Determine the [X, Y] coordinate at the center of the cell enclosing the given text.  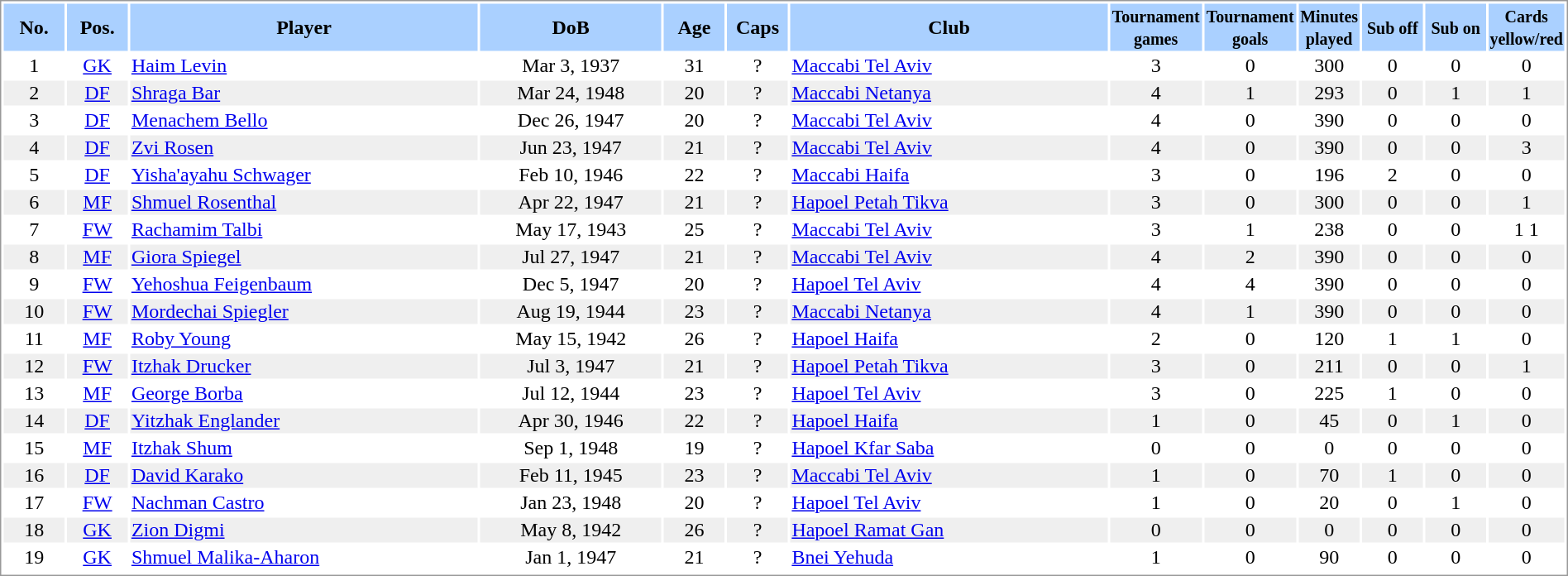
6 [33, 203]
Apr 30, 1946 [571, 421]
Cardsyellow/red [1527, 26]
Yehoshua Feigenbaum [304, 284]
Feb 10, 1946 [571, 175]
Jun 23, 1947 [571, 148]
May 17, 1943 [571, 229]
Zion Digmi [304, 530]
Aug 19, 1944 [571, 312]
Nachman Castro [304, 502]
Dec 26, 1947 [571, 120]
15 [33, 448]
12 [33, 367]
May 8, 1942 [571, 530]
Yitzhak Englander [304, 421]
225 [1329, 393]
Dec 5, 1947 [571, 284]
Player [304, 26]
31 [695, 65]
Yisha'ayahu Schwager [304, 175]
Mar 3, 1937 [571, 65]
18 [33, 530]
David Karako [304, 476]
Jan 1, 1947 [571, 557]
Sub off [1393, 26]
5 [33, 175]
8 [33, 257]
70 [1329, 476]
Haim Levin [304, 65]
1 1 [1527, 229]
238 [1329, 229]
Jul 3, 1947 [571, 367]
Giora Spiegel [304, 257]
Mordechai Spiegler [304, 312]
Hapoel Ramat Gan [949, 530]
Shmuel Malika-Aharon [304, 557]
Minutesplayed [1329, 26]
7 [33, 229]
George Borba [304, 393]
Sub on [1456, 26]
No. [33, 26]
Itzhak Drucker [304, 367]
Tournamentgoals [1250, 26]
Pos. [98, 26]
Hapoel Kfar Saba [949, 448]
13 [33, 393]
25 [695, 229]
11 [33, 338]
17 [33, 502]
16 [33, 476]
14 [33, 421]
Feb 11, 1945 [571, 476]
Jul 12, 1944 [571, 393]
Tournamentgames [1156, 26]
Apr 22, 1947 [571, 203]
DoB [571, 26]
Itzhak Shum [304, 448]
Sep 1, 1948 [571, 448]
Age [695, 26]
Rachamim Talbi [304, 229]
196 [1329, 175]
Zvi Rosen [304, 148]
Jan 23, 1948 [571, 502]
90 [1329, 557]
293 [1329, 94]
45 [1329, 421]
Menachem Bello [304, 120]
9 [33, 284]
Bnei Yehuda [949, 557]
Jul 27, 1947 [571, 257]
Club [949, 26]
Roby Young [304, 338]
May 15, 1942 [571, 338]
10 [33, 312]
Shmuel Rosenthal [304, 203]
Caps [758, 26]
Maccabi Haifa [949, 175]
Shraga Bar [304, 94]
120 [1329, 338]
Mar 24, 1948 [571, 94]
211 [1329, 367]
